Capture the cell that displays the provided text and extract its (x, y) central coordinate. 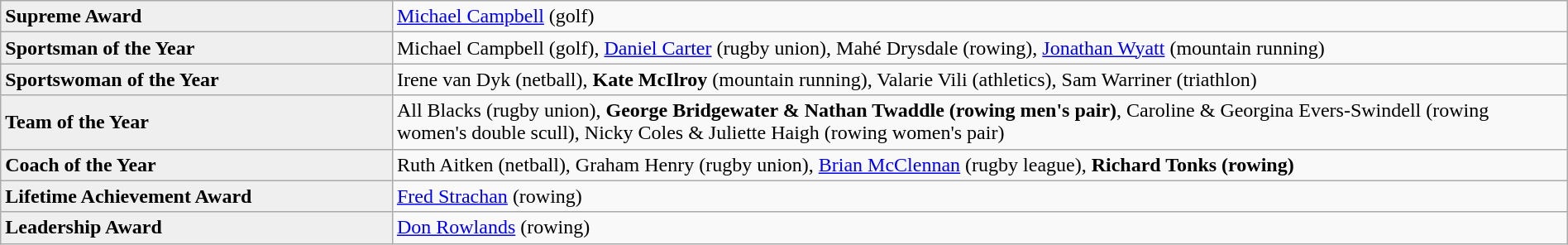
Fred Strachan (rowing) (979, 196)
Ruth Aitken (netball), Graham Henry (rugby union), Brian McClennan (rugby league), Richard Tonks (rowing) (979, 165)
Leadership Award (197, 228)
Sportswoman of the Year (197, 79)
Irene van Dyk (netball), Kate McIlroy (mountain running), Valarie Vili (athletics), Sam Warriner (triathlon) (979, 79)
Don Rowlands (rowing) (979, 228)
Michael Campbell (golf) (979, 17)
Lifetime Achievement Award (197, 196)
Sportsman of the Year (197, 48)
Michael Campbell (golf), Daniel Carter (rugby union), Mahé Drysdale (rowing), Jonathan Wyatt (mountain running) (979, 48)
Coach of the Year (197, 165)
Team of the Year (197, 122)
Supreme Award (197, 17)
